Locate the cell with the specified text and output its (x, y) center coordinate. 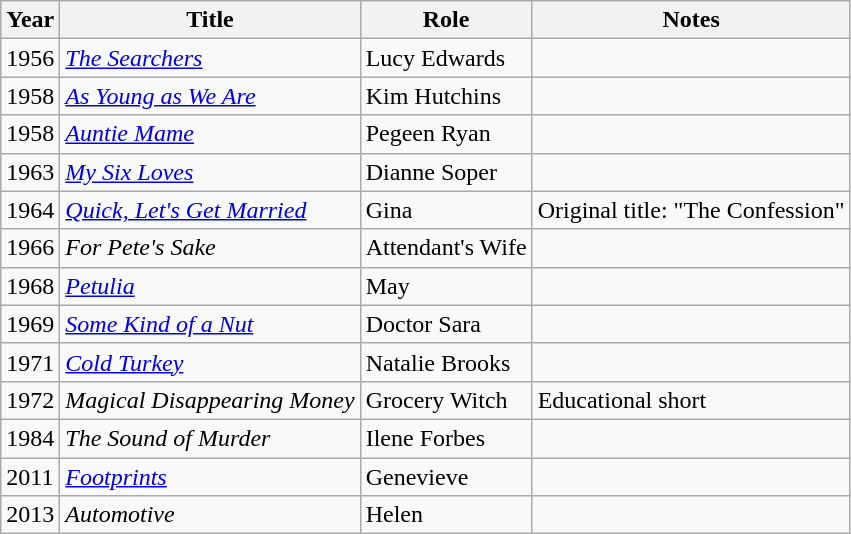
Dianne Soper (446, 172)
1968 (30, 286)
Grocery Witch (446, 400)
1964 (30, 210)
Magical Disappearing Money (210, 400)
Gina (446, 210)
Attendant's Wife (446, 248)
Title (210, 20)
Educational short (691, 400)
For Pete's Sake (210, 248)
1971 (30, 362)
Kim Hutchins (446, 96)
My Six Loves (210, 172)
1984 (30, 438)
Genevieve (446, 477)
Natalie Brooks (446, 362)
2011 (30, 477)
The Sound of Murder (210, 438)
Some Kind of a Nut (210, 324)
Automotive (210, 515)
Doctor Sara (446, 324)
Year (30, 20)
2013 (30, 515)
Pegeen Ryan (446, 134)
1969 (30, 324)
Petulia (210, 286)
Quick, Let's Get Married (210, 210)
The Searchers (210, 58)
Auntie Mame (210, 134)
Ilene Forbes (446, 438)
Footprints (210, 477)
1966 (30, 248)
Notes (691, 20)
Helen (446, 515)
Cold Turkey (210, 362)
1972 (30, 400)
1956 (30, 58)
Role (446, 20)
1963 (30, 172)
May (446, 286)
As Young as We Are (210, 96)
Original title: "The Confession" (691, 210)
Lucy Edwards (446, 58)
